Return [X, Y] of the center of cell containing provided text 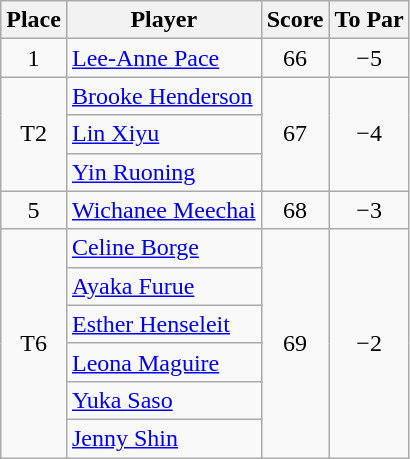
Lin Xiyu [164, 134]
T6 [34, 343]
Wichanee Meechai [164, 210]
−4 [369, 134]
Leona Maguire [164, 362]
69 [295, 343]
Place [34, 20]
−2 [369, 343]
67 [295, 134]
Yin Ruoning [164, 172]
−5 [369, 58]
Brooke Henderson [164, 96]
Yuka Saso [164, 400]
Lee-Anne Pace [164, 58]
Celine Borge [164, 248]
−3 [369, 210]
68 [295, 210]
Player [164, 20]
To Par [369, 20]
Ayaka Furue [164, 286]
5 [34, 210]
Esther Henseleit [164, 324]
1 [34, 58]
T2 [34, 134]
Jenny Shin [164, 438]
66 [295, 58]
Score [295, 20]
